Return the [X, Y] coordinate for the center point of the cell that contains the specified text.  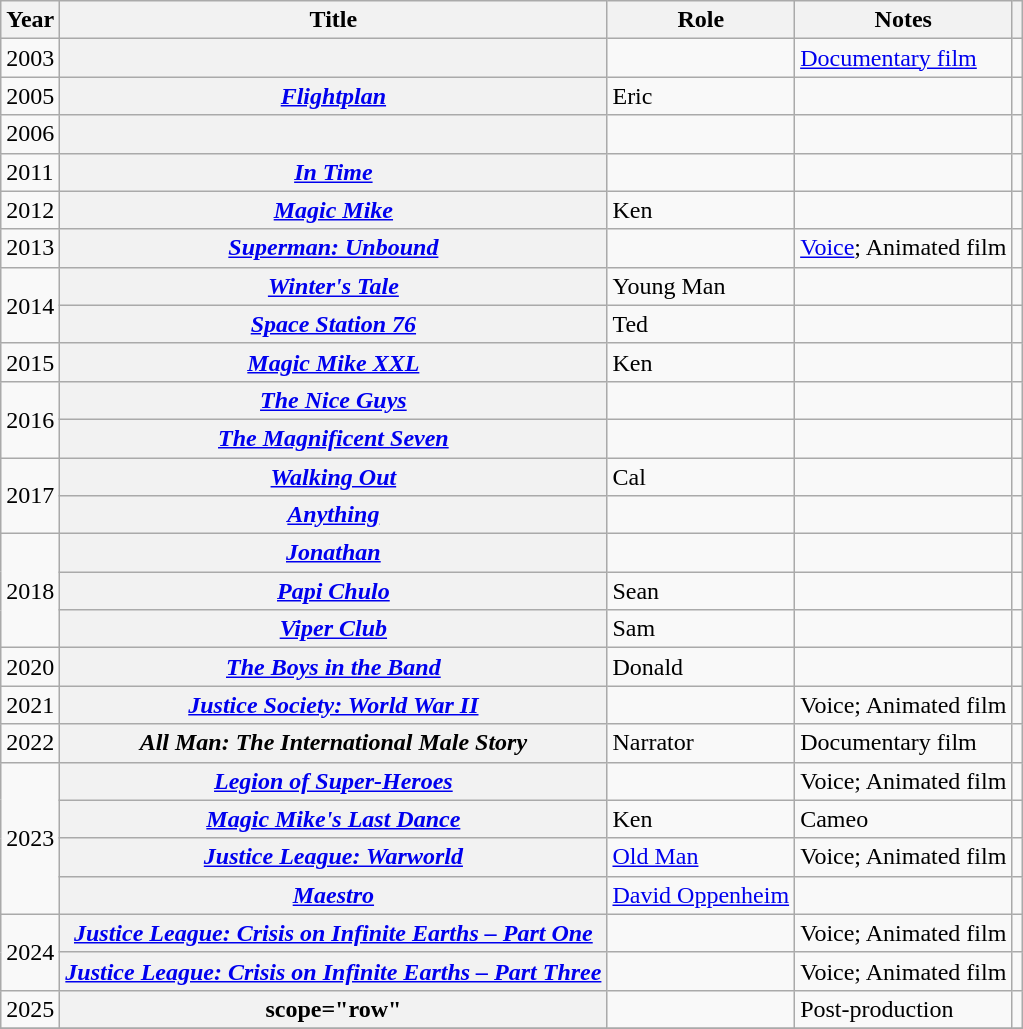
Sam [701, 629]
Eric [701, 96]
2005 [30, 96]
scope="row" [334, 1009]
Cameo [904, 819]
Sean [701, 591]
In Time [334, 172]
Jonathan [334, 553]
Viper Club [334, 629]
2022 [30, 743]
Maestro [334, 895]
2012 [30, 210]
Year [30, 20]
2020 [30, 667]
Magic Mike's Last Dance [334, 819]
Legion of Super-Heroes [334, 781]
2013 [30, 248]
Justice Society: World War II [334, 705]
The Boys in the Band [334, 667]
Cal [701, 477]
2006 [30, 134]
2023 [30, 838]
Walking Out [334, 477]
Justice League: Crisis on Infinite Earths – Part One [334, 933]
All Man: The International Male Story [334, 743]
Post-production [904, 1009]
Superman: Unbound [334, 248]
Donald [701, 667]
Justice League: Warworld [334, 857]
Flightplan [334, 96]
Young Man [701, 286]
2011 [30, 172]
2014 [30, 305]
Justice League: Crisis on Infinite Earths – Part Three [334, 971]
The Magnificent Seven [334, 438]
Papi Chulo [334, 591]
Old Man [701, 857]
Space Station 76 [334, 324]
2021 [30, 705]
Anything [334, 515]
The Nice Guys [334, 400]
2017 [30, 496]
2015 [30, 362]
Narrator [701, 743]
Magic Mike [334, 210]
2018 [30, 591]
Title [334, 20]
Notes [904, 20]
Role [701, 20]
Winter's Tale [334, 286]
2025 [30, 1009]
2003 [30, 58]
2016 [30, 419]
Magic Mike XXL [334, 362]
Ted [701, 324]
David Oppenheim [701, 895]
2024 [30, 952]
